From the cell containing the given text, extract its center point as [X, Y] coordinate. 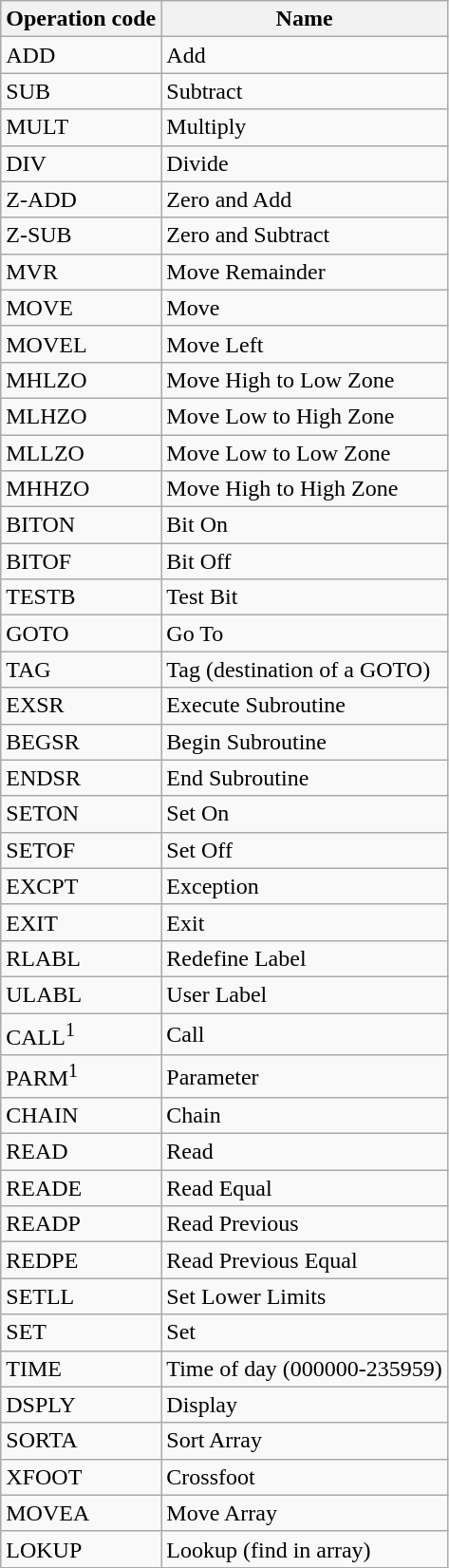
SET [82, 1332]
Go To [305, 633]
SETON [82, 814]
MLHZO [82, 416]
Crossfoot [305, 1477]
Zero and Subtract [305, 236]
DIV [82, 163]
XFOOT [82, 1477]
Z-SUB [82, 236]
MOVEA [82, 1513]
Chain [305, 1116]
Move [305, 308]
MULT [82, 127]
ULABL [82, 994]
Multiply [305, 127]
MHLZO [82, 380]
EXSR [82, 706]
READE [82, 1188]
REDPE [82, 1260]
TESTB [82, 597]
BITOF [82, 561]
Read [305, 1152]
Set Lower Limits [305, 1296]
Sort Array [305, 1441]
ENDSR [82, 778]
Lookup (find in array) [305, 1549]
Exit [305, 922]
DSPLY [82, 1405]
Name [305, 19]
User Label [305, 994]
Move Left [305, 344]
LOKUP [82, 1549]
SUB [82, 91]
CALL1 [82, 1033]
Move Array [305, 1513]
Exception [305, 886]
Test Bit [305, 597]
Move High to Low Zone [305, 380]
Execute Subroutine [305, 706]
ADD [82, 55]
Move High to High Zone [305, 489]
MHHZO [82, 489]
SETOF [82, 850]
Read Previous [305, 1224]
Add [305, 55]
GOTO [82, 633]
Move Low to Low Zone [305, 453]
READP [82, 1224]
Zero and Add [305, 199]
TIME [82, 1369]
Bit On [305, 525]
MOVE [82, 308]
Set [305, 1332]
SETLL [82, 1296]
End Subroutine [305, 778]
Read Previous Equal [305, 1260]
TAG [82, 670]
Redefine Label [305, 958]
BITON [82, 525]
Move Low to High Zone [305, 416]
MVR [82, 272]
Set On [305, 814]
EXCPT [82, 886]
Call [305, 1033]
Tag (destination of a GOTO) [305, 670]
Parameter [305, 1077]
CHAIN [82, 1116]
READ [82, 1152]
Set Off [305, 850]
Display [305, 1405]
PARM1 [82, 1077]
Operation code [82, 19]
Bit Off [305, 561]
Move Remainder [305, 272]
RLABL [82, 958]
Begin Subroutine [305, 742]
BEGSR [82, 742]
MOVEL [82, 344]
Subtract [305, 91]
Z-ADD [82, 199]
EXIT [82, 922]
MLLZO [82, 453]
SORTA [82, 1441]
Read Equal [305, 1188]
Time of day (000000-235959) [305, 1369]
Divide [305, 163]
